Capture the cell that displays the provided text and extract its (X, Y) central coordinate. 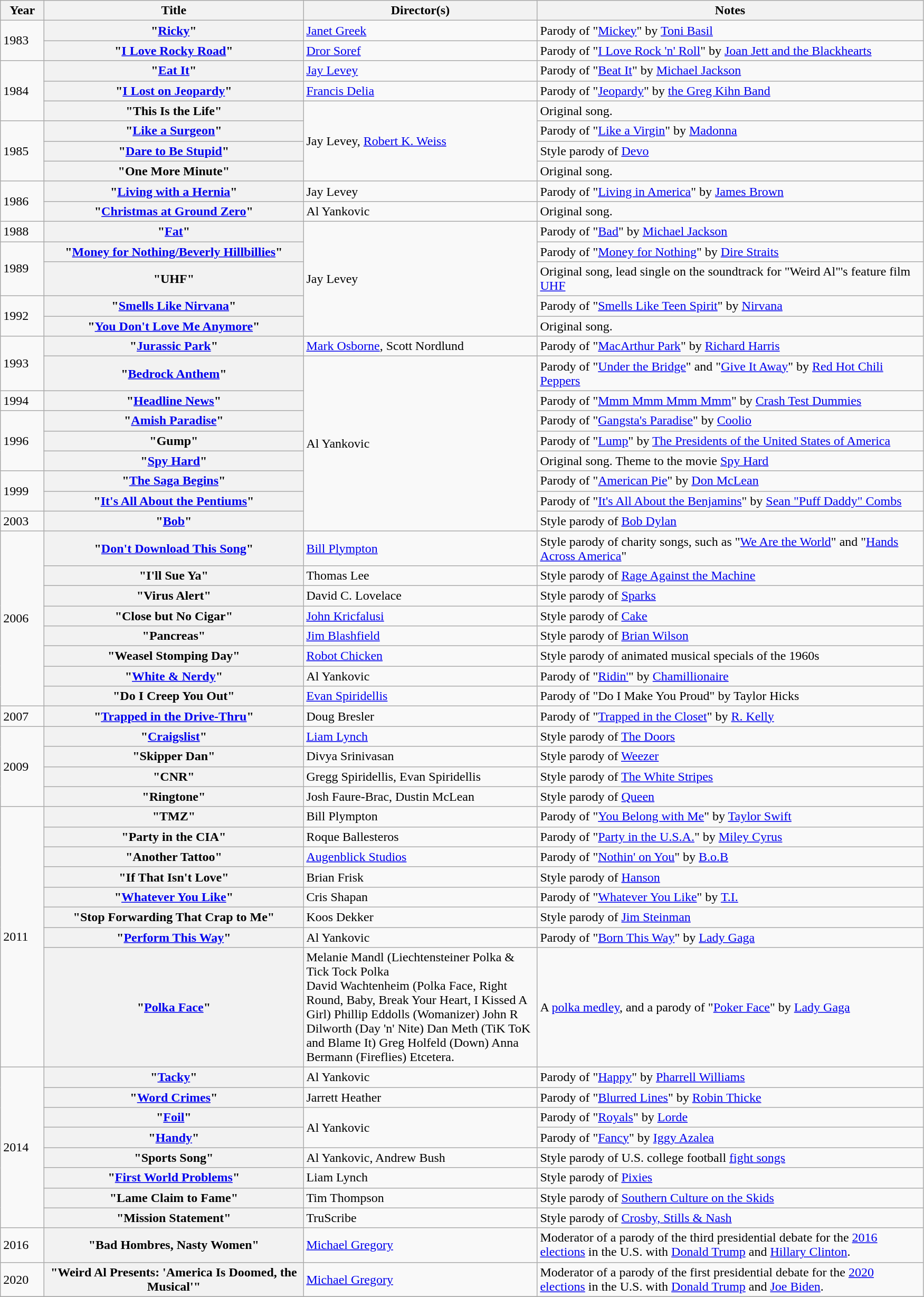
"Another Tattoo" (174, 857)
Style parody of Southern Culture on the Skids (730, 1198)
Divya Srinivasan (420, 756)
Mark Osborne, Scott Nordlund (420, 346)
Parody of "It's All About the Benjamins" by Sean "Puff Daddy" Combs (730, 501)
Parody of "Trapped in the Closet" by R. Kelly (730, 716)
Parody of "Smells Like Teen Spirit" by Nirvana (730, 306)
"If That Isn't Love" (174, 877)
2020 (22, 1280)
Parody of "You Belong with Me" by Taylor Swift (730, 817)
"Ricky" (174, 31)
"You Don't Love Me Anymore" (174, 326)
Style parody of Sparks (730, 595)
Thomas Lee (420, 575)
David C. Lovelace (420, 595)
1989 (22, 269)
"Weasel Stomping Day" (174, 656)
"Virus Alert" (174, 595)
1996 (22, 441)
Year (22, 11)
1994 (22, 401)
"Polka Face" (174, 1007)
Parody of "Mmm Mmm Mmm Mmm" by Crash Test Dummies (730, 401)
Moderator of a parody of the third presidential debate for the 2016 elections in the U.S. with Donald Trump and Hillary Clinton. (730, 1245)
2006 (22, 619)
Jay Levey, Robert K. Weiss (420, 141)
"UHF" (174, 279)
Al Yankovic, Andrew Bush (420, 1158)
"It's All About the Pentiums" (174, 501)
"Do I Creep You Out" (174, 696)
Parody of "Beat It" by Michael Jackson (730, 71)
Roque Ballesteros (420, 837)
Style parody of Rage Against the Machine (730, 575)
Parody of "Mickey" by Toni Basil (730, 31)
"Lame Claim to Fame" (174, 1198)
Parody of "MacArthur Park" by Richard Harris (730, 346)
"Gump" (174, 441)
Brian Frisk (420, 877)
Doug Bresler (420, 716)
Title (174, 11)
2003 (22, 521)
A polka medley, and a parody of "Poker Face" by Lady Gaga (730, 1007)
1992 (22, 316)
Style parody of charity songs, such as "We Are the World" and "Hands Across America" (730, 548)
"Bob" (174, 521)
2014 (22, 1148)
Style parody of Jim Steinman (730, 917)
1983 (22, 41)
Parody of "I Love Rock 'n' Roll" by Joan Jett and the Blackhearts (730, 51)
Francis Delia (420, 91)
Parody of "Royals" by Lorde (730, 1118)
"Mission Statement" (174, 1218)
"Like a Surgeon" (174, 131)
"Pancreas" (174, 636)
"Weird Al Presents: 'America Is Doomed, the Musical'" (174, 1280)
Style parody of Cake (730, 616)
Parody of "Nothin' on You" by B.o.B (730, 857)
John Kricfalusi (420, 616)
"Skipper Dan" (174, 756)
Gregg Spiridellis, Evan Spiridellis (420, 777)
"Sports Song" (174, 1158)
Koos Dekker (420, 917)
"I'll Sue Ya" (174, 575)
"Handy" (174, 1138)
"TMZ" (174, 817)
"I Love Rocky Road" (174, 51)
Dror Soref (420, 51)
TruScribe (420, 1218)
"First World Problems" (174, 1178)
"Don't Download This Song" (174, 548)
"Whatever You Like" (174, 897)
Director(s) (420, 11)
Notes (730, 11)
Parody of "Under the Bridge" and "Give It Away" by Red Hot Chili Peppers (730, 374)
Parody of "Gangsta's Paradise" by Coolio (730, 421)
Original song, lead single on the soundtrack for "Weird Al"'s feature film UHF (730, 279)
Style parody of Devo (730, 151)
"Christmas at Ground Zero" (174, 211)
Augenblick Studios (420, 857)
"Word Crimes" (174, 1097)
"Stop Forwarding That Crap to Me" (174, 917)
Parody of "Like a Virgin" by Madonna (730, 131)
"Fat" (174, 231)
Robot Chicken (420, 656)
Moderator of a parody of the first presidential debate for the 2020 elections in the U.S. with Donald Trump and Joe Biden. (730, 1280)
"Perform This Way" (174, 937)
Style parody of Queen (730, 797)
Parody of "Born This Way" by Lady Gaga (730, 937)
Parody of "Blurred Lines" by Robin Thicke (730, 1097)
Janet Greek (420, 31)
Parody of "Ridin'" by Chamillionaire (730, 676)
"Amish Paradise" (174, 421)
Parody of "Fancy" by Iggy Azalea (730, 1138)
Parody of "Bad" by Michael Jackson (730, 231)
"The Saga Begins" (174, 481)
"Ringtone" (174, 797)
Parody of "Jeopardy" by the Greg Kihn Band (730, 91)
2009 (22, 766)
"Headline News" (174, 401)
1988 (22, 231)
Parody of "Money for Nothing" by Dire Straits (730, 252)
1999 (22, 491)
"Tacky" (174, 1077)
Style parody of Brian Wilson (730, 636)
Style parody of Pixies (730, 1178)
"Living with a Hernia" (174, 191)
"Party in the CIA" (174, 837)
"White & Nerdy" (174, 676)
"Smells Like Nirvana" (174, 306)
2016 (22, 1245)
Parody of "Lump" by The Presidents of the United States of America (730, 441)
Josh Faure-Brac, Dustin McLean (420, 797)
Style parody of U.S. college football fight songs (730, 1158)
"One More Minute" (174, 171)
Style parody of Bob Dylan (730, 521)
1985 (22, 151)
Style parody of Crosby, Stills & Nash (730, 1218)
Style parody of The White Stripes (730, 777)
1993 (22, 363)
"Bedrock Anthem" (174, 374)
2011 (22, 937)
Original song. Theme to the movie Spy Hard (730, 461)
Style parody of animated musical specials of the 1960s (730, 656)
Evan Spiridellis (420, 696)
Parody of "Living in America" by James Brown (730, 191)
"Money for Nothing/Beverly Hillbillies" (174, 252)
Parody of "Do I Make You Proud" by Taylor Hicks (730, 696)
Parody of "Happy" by Pharrell Williams (730, 1077)
Parody of "Party in the U.S.A." by Miley Cyrus (730, 837)
"Trapped in the Drive-Thru" (174, 716)
2007 (22, 716)
"Bad Hombres, Nasty Women" (174, 1245)
Jim Blashfield (420, 636)
"Close but No Cigar" (174, 616)
"Dare to Be Stupid" (174, 151)
Style parody of The Doors (730, 736)
"CNR" (174, 777)
"This Is the Life" (174, 111)
"Spy Hard" (174, 461)
Style parody of Hanson (730, 877)
Tim Thompson (420, 1198)
"Eat It" (174, 71)
"Craigslist" (174, 736)
Jarrett Heather (420, 1097)
Parody of "American Pie" by Don McLean (730, 481)
Style parody of Weezer (730, 756)
1986 (22, 201)
"I Lost on Jeopardy" (174, 91)
"Jurassic Park" (174, 346)
Parody of "Whatever You Like" by T.I. (730, 897)
1984 (22, 91)
"Foil" (174, 1118)
Cris Shapan (420, 897)
